Identify which cell holds the provided text, then report its (x, y) central coordinate. 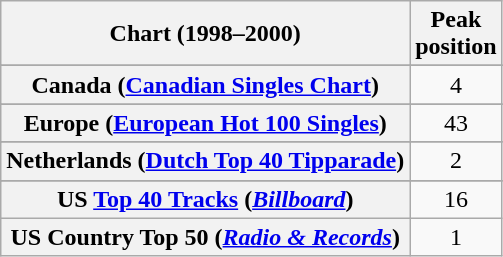
Netherlands (Dutch Top 40 Tipparade) (206, 161)
4 (456, 85)
US Country Top 50 (Radio & Records) (206, 237)
Chart (1998–2000) (206, 34)
2 (456, 161)
Canada (Canadian Singles Chart) (206, 85)
1 (456, 237)
Peak position (456, 34)
43 (456, 123)
16 (456, 199)
US Top 40 Tracks (Billboard) (206, 199)
Europe (European Hot 100 Singles) (206, 123)
